Detect which cell encompasses the target text, then output its [x, y] center coordinate. 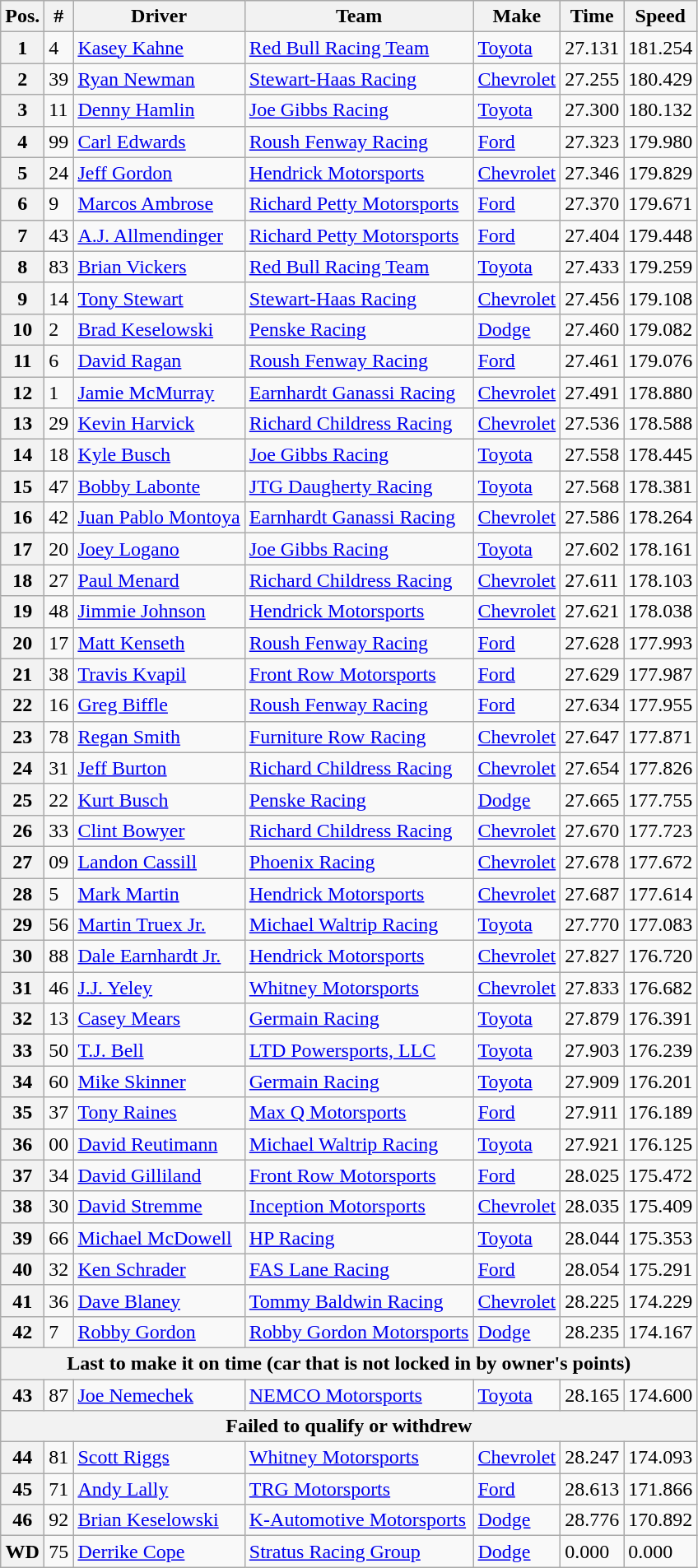
179.082 [660, 329]
92 [59, 1520]
174.229 [660, 1300]
Juan Pablo Montoya [159, 518]
27.404 [593, 235]
27.536 [593, 424]
178.038 [660, 612]
174.167 [660, 1332]
27.586 [593, 518]
178.445 [660, 455]
27.911 [593, 1113]
Bobby Labonte [159, 486]
35 [23, 1113]
66 [59, 1238]
Robby Gordon Motorsports [359, 1332]
28.054 [593, 1269]
60 [59, 1082]
Failed to qualify or withdrew [349, 1426]
78 [59, 737]
Max Q Motorsports [359, 1113]
179.829 [660, 173]
Ryan Newman [159, 79]
Travis Kvapil [159, 674]
28.035 [593, 1207]
177.993 [660, 643]
Mark Martin [159, 893]
45 [23, 1489]
71 [59, 1489]
27.687 [593, 893]
Casey Mears [159, 1019]
27.628 [593, 643]
Matt Kenseth [159, 643]
27.665 [593, 799]
Pos. [23, 16]
K-Automotive Motorsports [359, 1520]
81 [59, 1458]
75 [59, 1552]
Carl Edwards [159, 142]
27.647 [593, 737]
176.239 [660, 1050]
88 [59, 956]
23 [23, 737]
179.259 [660, 267]
Stratus Racing Group [359, 1552]
09 [59, 862]
David Stremme [159, 1207]
27.491 [593, 393]
Joey Logano [159, 549]
28.235 [593, 1332]
176.682 [660, 988]
28 [23, 893]
HP Racing [359, 1238]
Derrike Cope [159, 1552]
28.165 [593, 1395]
87 [59, 1395]
177.826 [660, 768]
FAS Lane Racing [359, 1269]
21 [23, 674]
177.723 [660, 831]
David Gilliland [159, 1175]
J.J. Yeley [159, 988]
27.131 [593, 48]
179.448 [660, 235]
28.247 [593, 1458]
Brad Keselowski [159, 329]
27.460 [593, 329]
Team [359, 16]
27.833 [593, 988]
27.370 [593, 204]
177.987 [660, 674]
177.955 [660, 705]
175.291 [660, 1269]
27.611 [593, 580]
Robby Gordon [159, 1332]
Kevin Harvick [159, 424]
178.381 [660, 486]
19 [23, 612]
177.755 [660, 799]
83 [59, 267]
48 [59, 612]
176.125 [660, 1144]
176.201 [660, 1082]
177.614 [660, 893]
40 [23, 1269]
Martin Truex Jr. [159, 925]
179.671 [660, 204]
Tony Stewart [159, 298]
27.634 [593, 705]
27.602 [593, 549]
Regan Smith [159, 737]
Kyle Busch [159, 455]
T.J. Bell [159, 1050]
181.254 [660, 48]
175.472 [660, 1175]
NEMCO Motorsports [359, 1395]
178.264 [660, 518]
Mike Skinner [159, 1082]
170.892 [660, 1520]
LTD Powersports, LLC [359, 1050]
Brian Keselowski [159, 1520]
Jamie McMurray [159, 393]
27.568 [593, 486]
Inception Motorsports [359, 1207]
28.776 [593, 1520]
David Reutimann [159, 1144]
Kurt Busch [159, 799]
174.600 [660, 1395]
# [59, 16]
27.903 [593, 1050]
Denny Hamlin [159, 110]
27.558 [593, 455]
27.346 [593, 173]
Time [593, 16]
175.409 [660, 1207]
Clint Bowyer [159, 831]
44 [23, 1458]
99 [59, 142]
3 [23, 110]
8 [23, 267]
56 [59, 925]
175.353 [660, 1238]
176.720 [660, 956]
15 [23, 486]
TRG Motorsports [359, 1489]
Jimmie Johnson [159, 612]
28.225 [593, 1300]
27.323 [593, 142]
WD [23, 1552]
Driver [159, 16]
A.J. Allmendinger [159, 235]
178.880 [660, 393]
180.429 [660, 79]
27.621 [593, 612]
27.433 [593, 267]
Tony Raines [159, 1113]
27.827 [593, 956]
27.909 [593, 1082]
26 [23, 831]
180.132 [660, 110]
Ken Schrader [159, 1269]
Scott Riggs [159, 1458]
Tommy Baldwin Racing [359, 1300]
Andy Lally [159, 1489]
178.161 [660, 549]
Kasey Kahne [159, 48]
27.770 [593, 925]
179.076 [660, 361]
Joe Nemechek [159, 1395]
Dave Blaney [159, 1300]
10 [23, 329]
27.678 [593, 862]
27.921 [593, 1144]
28.025 [593, 1175]
27.654 [593, 768]
179.980 [660, 142]
178.103 [660, 580]
177.083 [660, 925]
171.866 [660, 1489]
47 [59, 486]
Jeff Gordon [159, 173]
179.108 [660, 298]
12 [23, 393]
00 [59, 1144]
Marcos Ambrose [159, 204]
Phoenix Racing [359, 862]
176.189 [660, 1113]
176.391 [660, 1019]
41 [23, 1300]
27.255 [593, 79]
Last to make it on time (car that is not locked in by owner's points) [349, 1363]
27.879 [593, 1019]
David Ragan [159, 361]
178.588 [660, 424]
Brian Vickers [159, 267]
28.613 [593, 1489]
Jeff Burton [159, 768]
Greg Biffle [159, 705]
27.629 [593, 674]
27.300 [593, 110]
174.093 [660, 1458]
Paul Menard [159, 580]
27.461 [593, 361]
25 [23, 799]
Furniture Row Racing [359, 737]
27.456 [593, 298]
JTG Daugherty Racing [359, 486]
Landon Cassill [159, 862]
Make [517, 16]
177.672 [660, 862]
Dale Earnhardt Jr. [159, 956]
28.044 [593, 1238]
27.670 [593, 831]
Speed [660, 16]
177.871 [660, 737]
50 [59, 1050]
Michael McDowell [159, 1238]
